For the text-containing cell, return its midpoint in (X, Y) coordinate format. 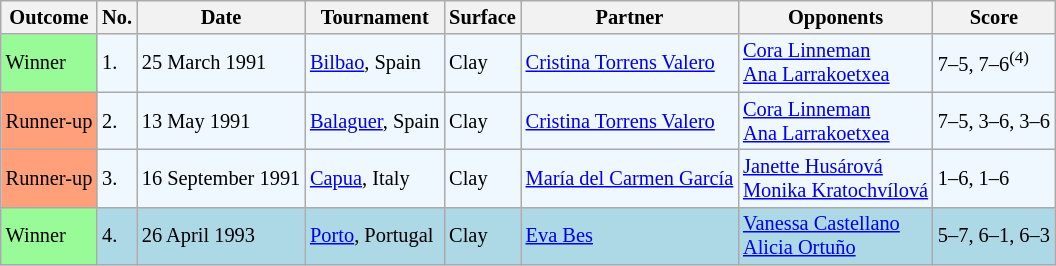
Eva Bes (630, 236)
Capua, Italy (374, 178)
26 April 1993 (221, 236)
Balaguer, Spain (374, 121)
Date (221, 17)
Opponents (836, 17)
25 March 1991 (221, 63)
Surface (482, 17)
2. (117, 121)
Outcome (49, 17)
Janette Husárová Monika Kratochvílová (836, 178)
María del Carmen García (630, 178)
5–7, 6–1, 6–3 (994, 236)
4. (117, 236)
No. (117, 17)
Partner (630, 17)
Tournament (374, 17)
3. (117, 178)
1–6, 1–6 (994, 178)
13 May 1991 (221, 121)
Porto, Portugal (374, 236)
7–5, 7–6(4) (994, 63)
Score (994, 17)
16 September 1991 (221, 178)
7–5, 3–6, 3–6 (994, 121)
Bilbao, Spain (374, 63)
1. (117, 63)
Vanessa Castellano Alicia Ortuño (836, 236)
